Return (X, Y) of the center of cell containing provided text 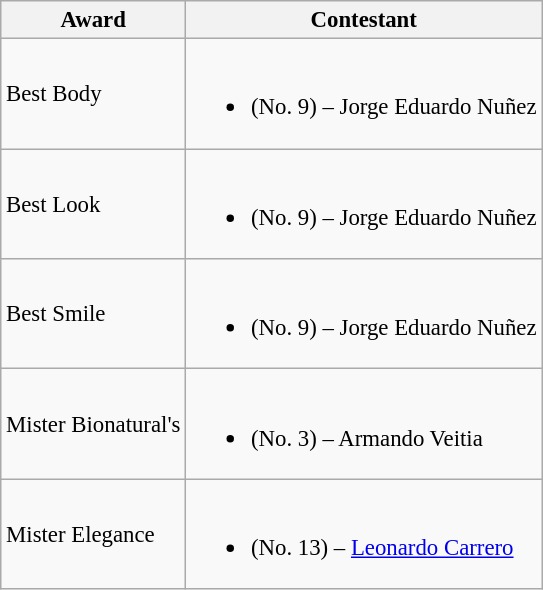
Best Smile (94, 314)
Best Look (94, 204)
Best Body (94, 94)
Award (94, 20)
Mister Bionatural's (94, 424)
Contestant (364, 20)
Mister Elegance (94, 534)
(No. 3) – Armando Veitia (364, 424)
(No. 13) – Leonardo Carrero (364, 534)
